Detect which cell encompasses the target text, then output its [X, Y] center coordinate. 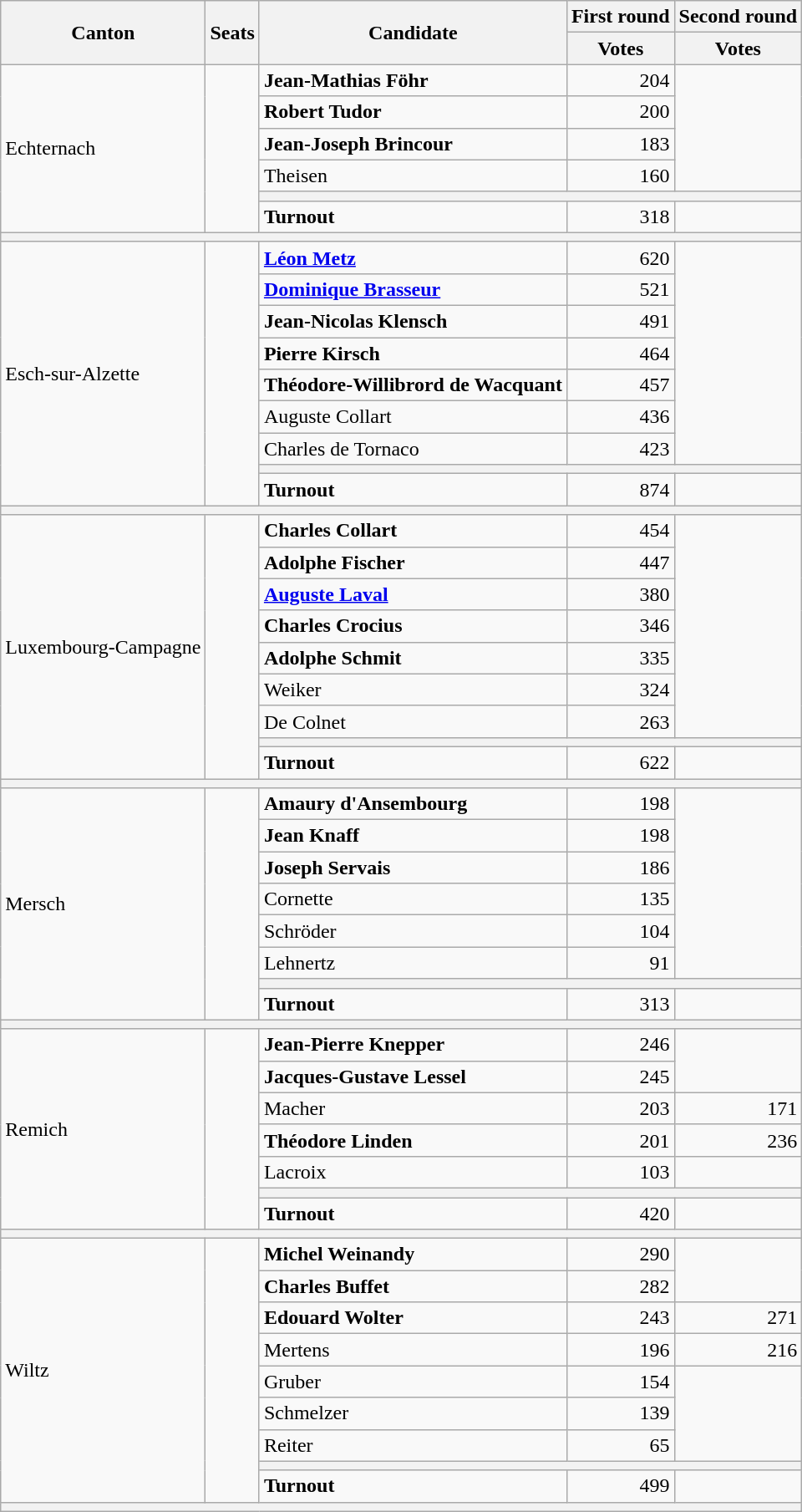
203 [620, 1108]
Jean Knaff [413, 836]
Théodore-Willibrord de Wacquant [413, 385]
Auguste Laval [413, 594]
Candidate [413, 33]
Charles de Tornaco [413, 449]
139 [620, 1413]
First round [620, 17]
Echternach [104, 149]
Adolphe Schmit [413, 658]
318 [620, 216]
Remich [104, 1128]
Mersch [104, 904]
204 [620, 80]
103 [620, 1172]
Seats [232, 33]
Canton [104, 33]
Cornette [413, 899]
324 [620, 690]
464 [620, 354]
Esch-sur-Alzette [104, 374]
Théodore Linden [413, 1140]
Mertens [413, 1350]
Robert Tudor [413, 112]
380 [620, 594]
91 [620, 963]
Jean-Joseph Brincour [413, 144]
457 [620, 385]
Charles Buffet [413, 1286]
622 [620, 762]
160 [620, 176]
Weiker [413, 690]
65 [620, 1445]
Lehnertz [413, 963]
Lacroix [413, 1172]
Léon Metz [413, 257]
282 [620, 1286]
171 [739, 1108]
Jacques-Gustave Lessel [413, 1077]
186 [620, 868]
Second round [739, 17]
420 [620, 1213]
447 [620, 563]
De Colnet [413, 721]
Charles Collart [413, 531]
Theisen [413, 176]
201 [620, 1140]
246 [620, 1045]
183 [620, 144]
423 [620, 449]
Auguste Collart [413, 417]
313 [620, 1004]
Schmelzer [413, 1413]
Jean-Mathias Föhr [413, 80]
Macher [413, 1108]
263 [620, 721]
Dominique Brasseur [413, 289]
335 [620, 658]
491 [620, 321]
454 [620, 531]
Reiter [413, 1445]
Charles Crocius [413, 626]
Jean-Nicolas Klensch [413, 321]
436 [620, 417]
Edouard Wolter [413, 1318]
200 [620, 112]
Adolphe Fischer [413, 563]
Jean-Pierre Knepper [413, 1045]
154 [620, 1382]
104 [620, 931]
346 [620, 626]
620 [620, 257]
521 [620, 289]
Gruber [413, 1382]
135 [620, 899]
236 [739, 1140]
499 [620, 1486]
Amaury d'Ansembourg [413, 804]
271 [739, 1318]
Pierre Kirsch [413, 354]
Joseph Servais [413, 868]
216 [739, 1350]
196 [620, 1350]
874 [620, 490]
Michel Weinandy [413, 1255]
290 [620, 1255]
Luxembourg-Campagne [104, 647]
Wiltz [104, 1371]
245 [620, 1077]
Schröder [413, 931]
243 [620, 1318]
